Pinpoint the cell where the given text exists, returning its [x, y] midpoint coordinate. 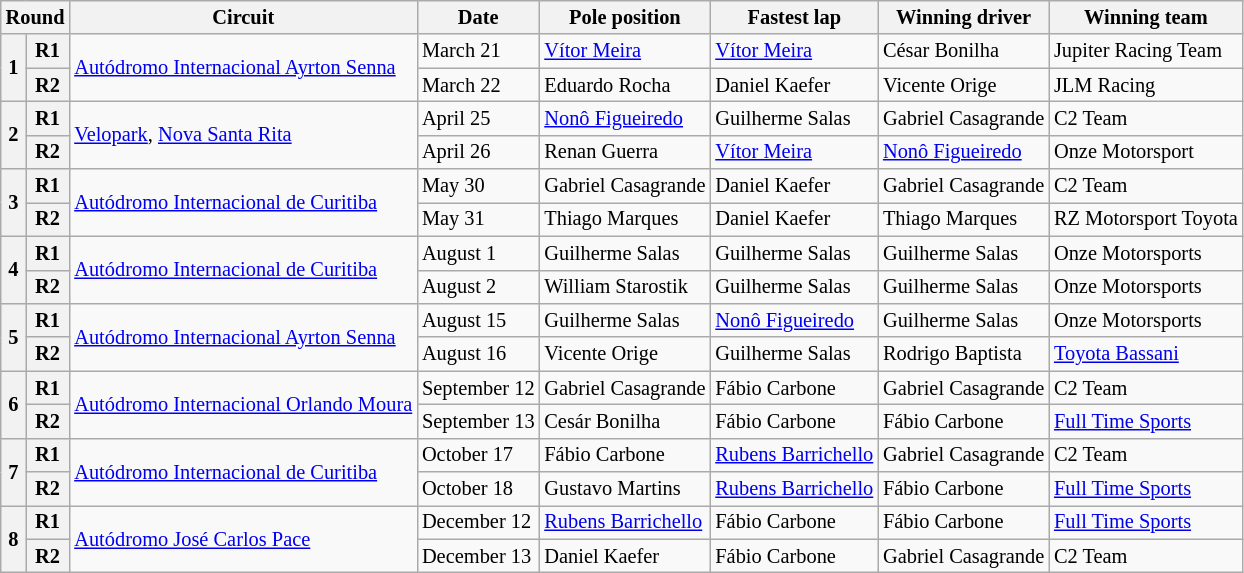
Cesár Bonilha [624, 421]
1 [14, 68]
April 25 [478, 118]
May 30 [478, 186]
September 13 [478, 421]
Fastest lap [794, 17]
Onze Motorsport [1146, 152]
December 13 [478, 556]
Winning team [1146, 17]
2 [14, 134]
Gustavo Martins [624, 489]
5 [14, 336]
Winning driver [964, 17]
August 16 [478, 354]
September 12 [478, 388]
Toyota Bassani [1146, 354]
Jupiter Racing Team [1146, 51]
Pole position [624, 17]
December 12 [478, 522]
March 21 [478, 51]
Autódromo Internacional Orlando Moura [243, 404]
Velopark, Nova Santa Rita [243, 134]
Autódromo José Carlos Pace [243, 538]
6 [14, 404]
César Bonilha [964, 51]
Date [478, 17]
April 26 [478, 152]
Round [36, 17]
RZ Motorsport Toyota [1146, 219]
August 15 [478, 320]
7 [14, 472]
August 1 [478, 253]
March 22 [478, 85]
William Starostik [624, 287]
October 17 [478, 455]
JLM Racing [1146, 85]
3 [14, 202]
October 18 [478, 489]
4 [14, 270]
Eduardo Rocha [624, 85]
8 [14, 538]
May 31 [478, 219]
August 2 [478, 287]
Rodrigo Baptista [964, 354]
Circuit [243, 17]
Renan Guerra [624, 152]
